Detect which cell encompasses the target text, then output its (x, y) center coordinate. 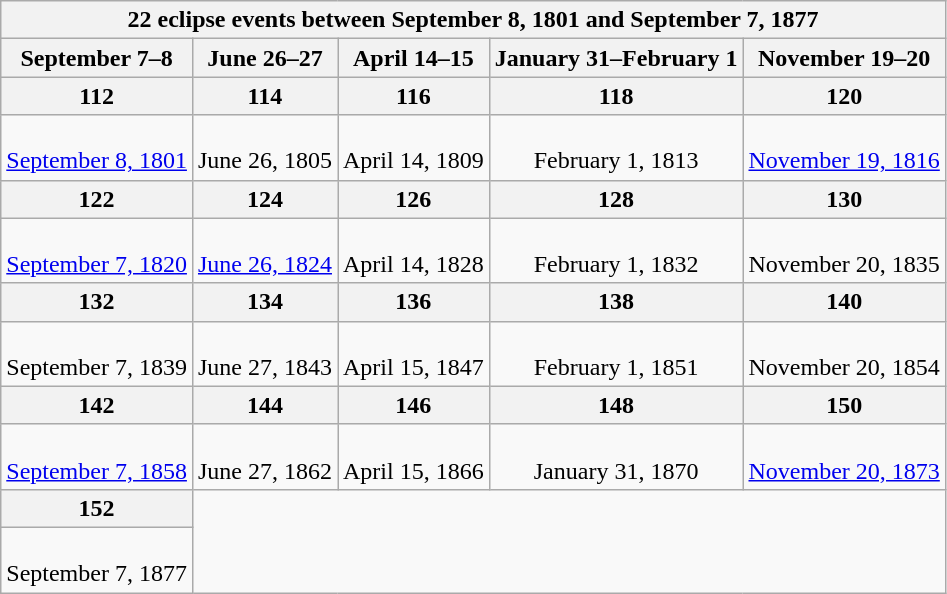
138 (616, 302)
April 14, 1828 (414, 250)
November 20, 1835 (844, 250)
112 (97, 96)
June 26, 1805 (264, 148)
152 (97, 508)
June 27, 1843 (264, 354)
September 7–8 (97, 58)
134 (264, 302)
22 eclipse events between September 8, 1801 and September 7, 1877 (474, 20)
148 (616, 405)
September 7, 1858 (97, 456)
130 (844, 199)
September 8, 1801 (97, 148)
136 (414, 302)
April 15, 1847 (414, 354)
June 26–27 (264, 58)
February 1, 1832 (616, 250)
120 (844, 96)
November 19, 1816 (844, 148)
November 19–20 (844, 58)
February 1, 1813 (616, 148)
September 7, 1839 (97, 354)
142 (97, 405)
150 (844, 405)
128 (616, 199)
September 7, 1820 (97, 250)
November 20, 1854 (844, 354)
June 26, 1824 (264, 250)
124 (264, 199)
June 27, 1862 (264, 456)
September 7, 1877 (97, 560)
April 15, 1866 (414, 456)
April 14, 1809 (414, 148)
116 (414, 96)
132 (97, 302)
January 31–February 1 (616, 58)
144 (264, 405)
140 (844, 302)
April 14–15 (414, 58)
122 (97, 199)
118 (616, 96)
114 (264, 96)
February 1, 1851 (616, 354)
146 (414, 405)
November 20, 1873 (844, 456)
126 (414, 199)
January 31, 1870 (616, 456)
